Locate the cell with the specified text and output its [x, y] center coordinate. 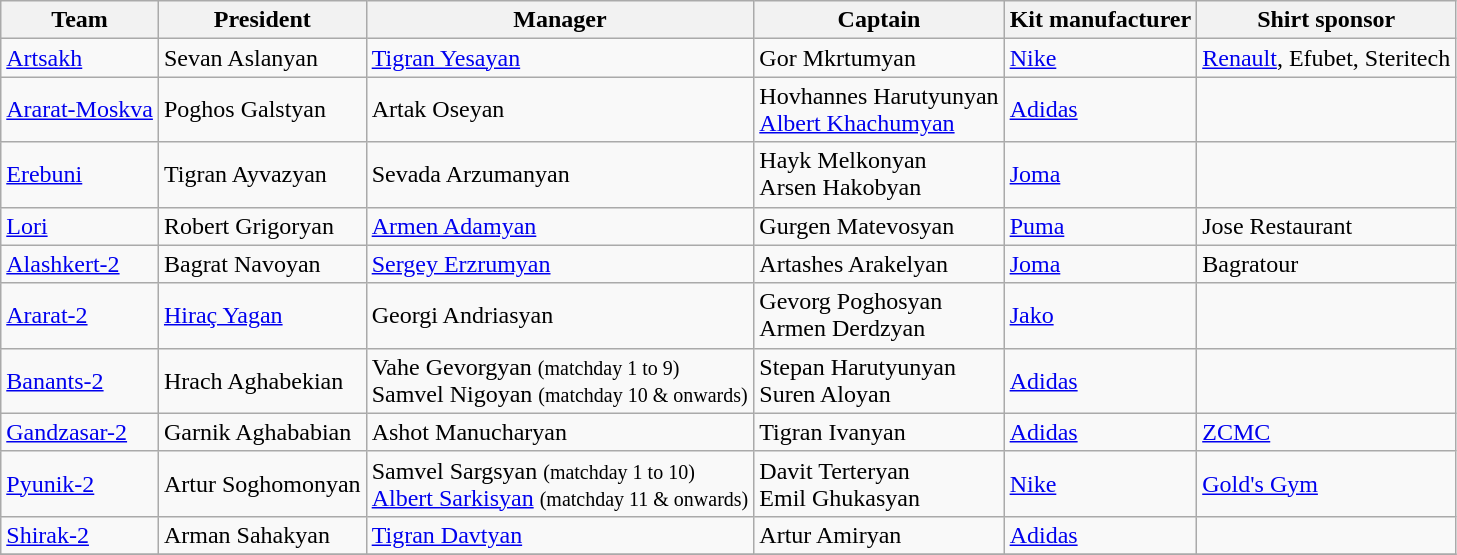
Davit Terteryan Emil Ghukasyan [879, 484]
Manager [560, 20]
Gor Mkrtumyan [879, 58]
Gurgen Matevosyan [879, 226]
Artsakh [80, 58]
Ashot Manucharyan [560, 432]
Team [80, 20]
Jose Restaurant [1326, 226]
President [262, 20]
Arman Sahakyan [262, 535]
Georgi Andriasyan [560, 316]
Shirak-2 [80, 535]
Shirt sponsor [1326, 20]
Tigran Ayvazyan [262, 174]
Vahe Gevorgyan (matchday 1 to 9) Samvel Nigoyan (matchday 10 & onwards) [560, 380]
Stepan Harutyunyan Suren Aloyan [879, 380]
Sevada Arzumanyan [560, 174]
Kit manufacturer [1100, 20]
Ararat-Moskva [80, 110]
Pyunik-2 [80, 484]
Gandzasar-2 [80, 432]
Renault, Efubet, Steritech [1326, 58]
Jako [1100, 316]
Hrach Aghabekian [262, 380]
Artak Oseyan [560, 110]
Tigran Ivanyan [879, 432]
Bagratour [1326, 264]
Sergey Erzrumyan [560, 264]
Poghos Galstyan [262, 110]
Sevan Aslanyan [262, 58]
Lori [80, 226]
Gold's Gym [1326, 484]
Hiraç Yagan [262, 316]
Alashkert-2 [80, 264]
Artashes Arakelyan [879, 264]
Hayk Melkonyan Arsen Hakobyan [879, 174]
ZCMC [1326, 432]
Robert Grigoryan [262, 226]
Puma [1100, 226]
Hovhannes Harutyunyan Albert Khachumyan [879, 110]
Ararat-2 [80, 316]
Erebuni [80, 174]
Artur Soghomonyan [262, 484]
Tigran Davtyan [560, 535]
Artur Amiryan [879, 535]
Garnik Aghababian [262, 432]
Samvel Sargsyan (matchday 1 to 10) Albert Sarkisyan (matchday 11 & onwards) [560, 484]
Tigran Yesayan [560, 58]
Banants-2 [80, 380]
Captain [879, 20]
Armen Adamyan [560, 226]
Gevorg Poghosyan Armen Derdzyan [879, 316]
Bagrat Navoyan [262, 264]
